Identify which cell holds the provided text, then report its [x, y] central coordinate. 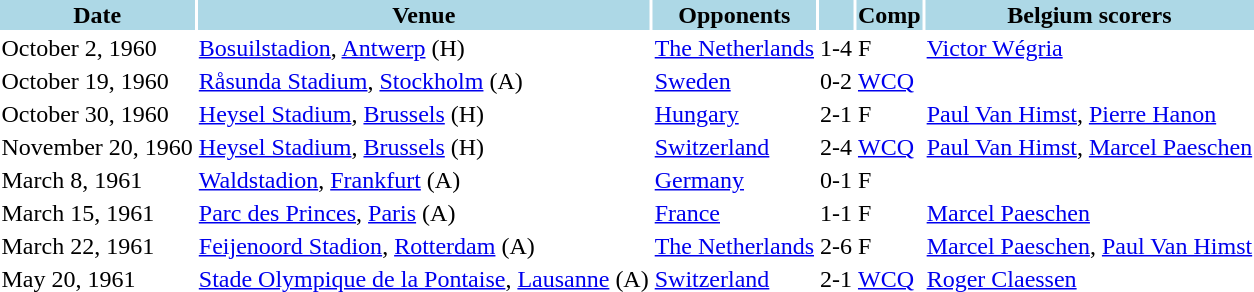
Parc des Princes, Paris (A) [424, 213]
Hungary [734, 114]
Venue [424, 15]
Waldstadion, Frankfurt (A) [424, 180]
Paul Van Himst, Marcel Paeschen [1089, 147]
Bosuilstadion, Antwerp (H) [424, 48]
Germany [734, 180]
March 22, 1961 [97, 246]
March 15, 1961 [97, 213]
0-1 [836, 180]
Paul Van Himst, Pierre Hanon [1089, 114]
Sweden [734, 81]
1-1 [836, 213]
Date [97, 15]
Feijenoord Stadion, Rotterdam (A) [424, 246]
October 19, 1960 [97, 81]
2-1 [836, 114]
Comp [889, 15]
Opponents [734, 15]
Victor Wégria [1089, 48]
Råsunda Stadium, Stockholm (A) [424, 81]
October 2, 1960 [97, 48]
Marcel Paeschen, Paul Van Himst [1089, 246]
1-4 [836, 48]
Switzerland [734, 147]
March 8, 1961 [97, 180]
October 30, 1960 [97, 114]
2-4 [836, 147]
November 20, 1960 [97, 147]
Belgium scorers [1089, 15]
Marcel Paeschen [1089, 213]
2-6 [836, 246]
0-2 [836, 81]
France [734, 213]
